Detect which cell encompasses the target text, then output its [X, Y] center coordinate. 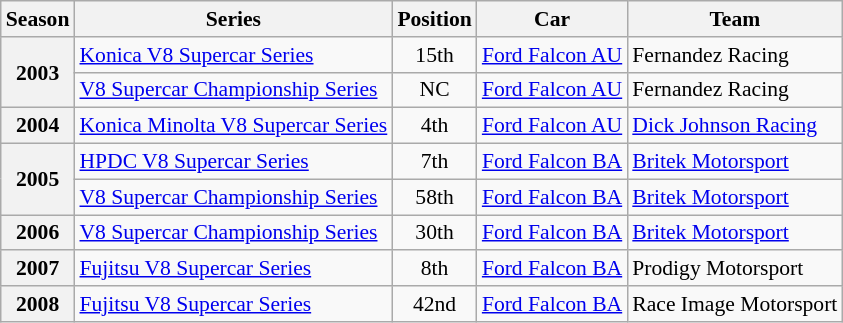
Car [552, 19]
8th [434, 269]
2005 [38, 180]
2008 [38, 304]
Team [734, 19]
2007 [38, 269]
15th [434, 55]
Series [233, 19]
2004 [38, 126]
Season [38, 19]
Dick Johnson Racing [734, 126]
42nd [434, 304]
30th [434, 233]
2003 [38, 72]
Race Image Motorsport [734, 304]
7th [434, 162]
Position [434, 19]
Prodigy Motorsport [734, 269]
4th [434, 126]
HPDC V8 Supercar Series [233, 162]
Konica V8 Supercar Series [233, 55]
58th [434, 197]
2006 [38, 233]
NC [434, 90]
Konica Minolta V8 Supercar Series [233, 126]
